Scan for the cell matching the given text and deliver its (X, Y) coordinate at center. 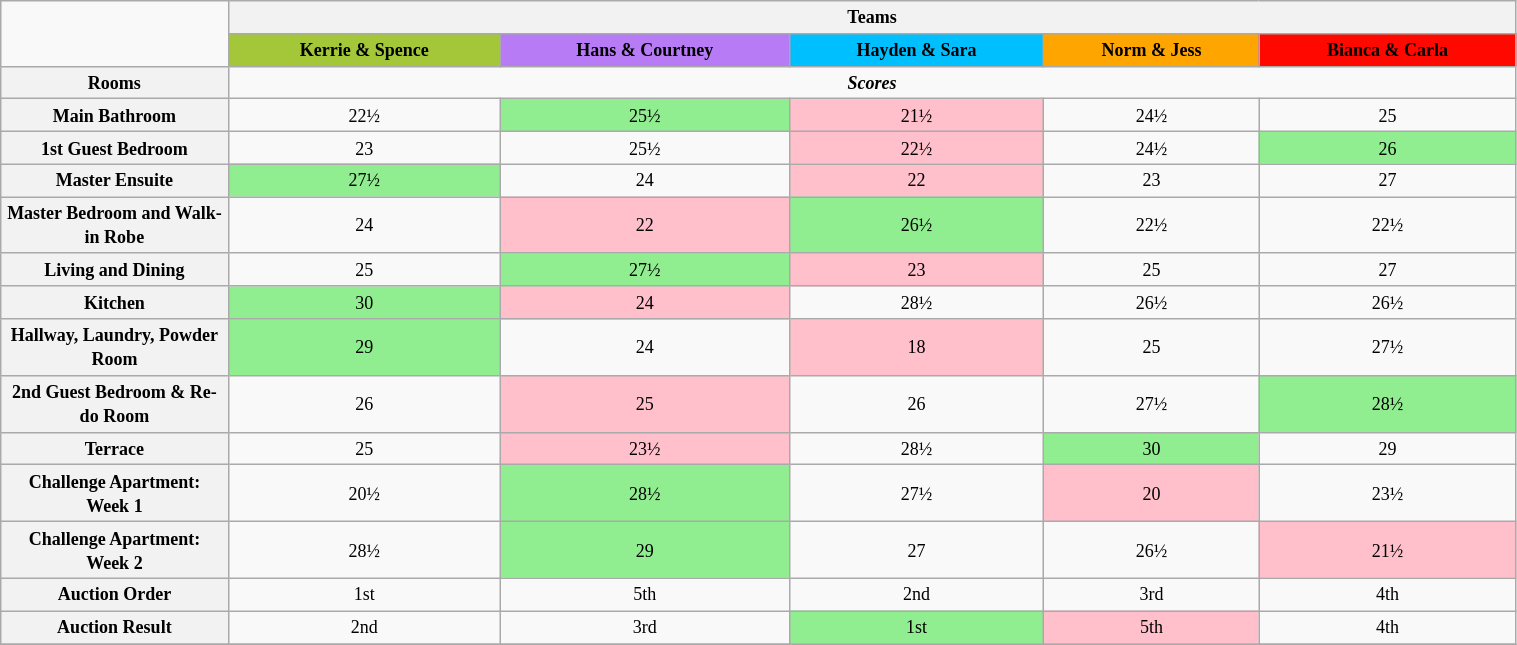
Kerrie & Spence (364, 50)
Kitchen (114, 302)
Bianca & Carla (1388, 50)
Auction Result (114, 628)
Teams (872, 18)
Norm & Jess (1152, 50)
Master Ensuite (114, 180)
Hayden & Sara (916, 50)
1st Guest Bedroom (114, 148)
18 (916, 348)
Terrace (114, 448)
2nd Guest Bedroom & Re-do Room (114, 404)
Hallway, Laundry, Powder Room (114, 348)
Auction Order (114, 594)
Challenge Apartment: Week 1 (114, 494)
Master Bedroom and Walk-in Robe (114, 226)
Hans & Courtney (646, 50)
Living and Dining (114, 270)
Scores (872, 82)
20 (1152, 494)
Main Bathroom (114, 116)
Rooms (114, 82)
Challenge Apartment: Week 2 (114, 550)
20½ (364, 494)
